From the cell containing the given text, extract its center point as [x, y] coordinate. 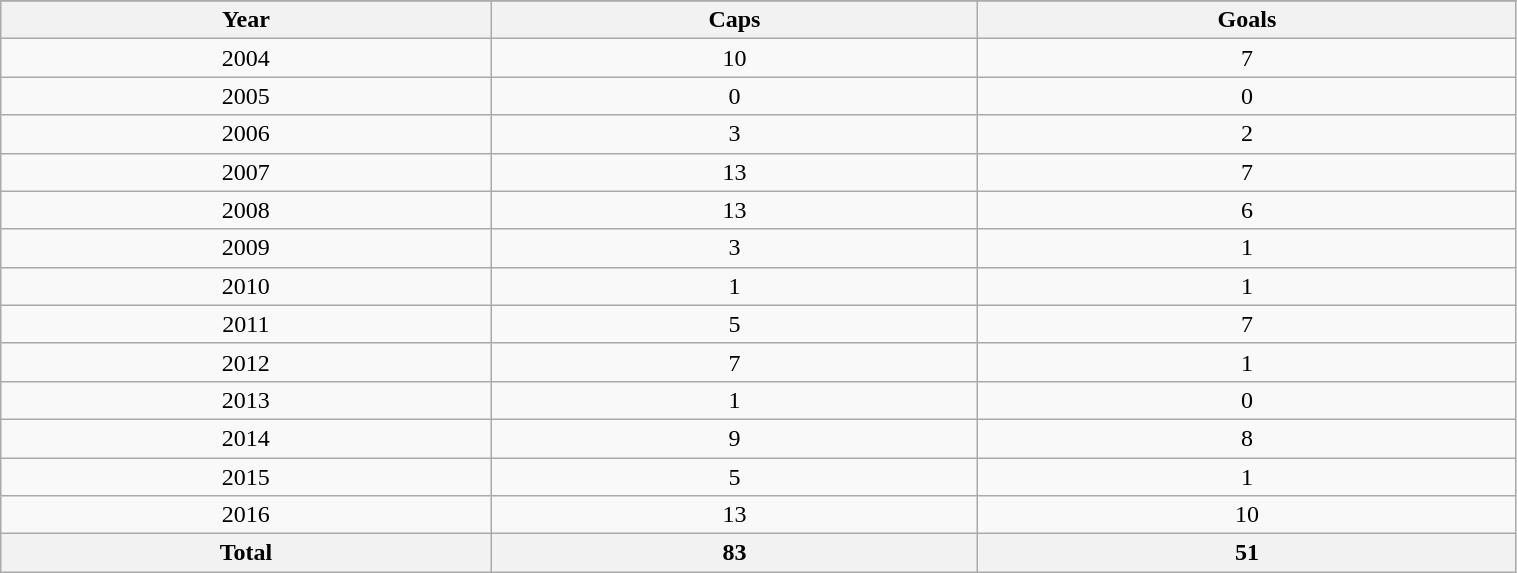
2015 [246, 477]
2004 [246, 58]
2016 [246, 515]
Total [246, 553]
Caps [734, 20]
9 [734, 438]
83 [734, 553]
51 [1247, 553]
Year [246, 20]
2005 [246, 96]
2012 [246, 362]
2013 [246, 400]
2007 [246, 172]
Goals [1247, 20]
6 [1247, 210]
2011 [246, 324]
2014 [246, 438]
2 [1247, 134]
8 [1247, 438]
2010 [246, 286]
2006 [246, 134]
2009 [246, 248]
2008 [246, 210]
